Pinpoint the cell where the given text exists, returning its [x, y] midpoint coordinate. 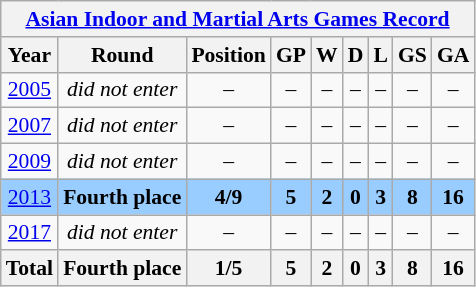
Asian Indoor and Martial Arts Games Record [238, 19]
2009 [30, 162]
GA [454, 55]
2013 [30, 197]
D [356, 55]
Total [30, 269]
GP [291, 55]
2017 [30, 233]
Position [228, 55]
Year [30, 55]
Round [122, 55]
1/5 [228, 269]
L [380, 55]
2007 [30, 126]
4/9 [228, 197]
W [327, 55]
GS [412, 55]
2005 [30, 90]
